Return [x, y] of the center of cell containing provided text 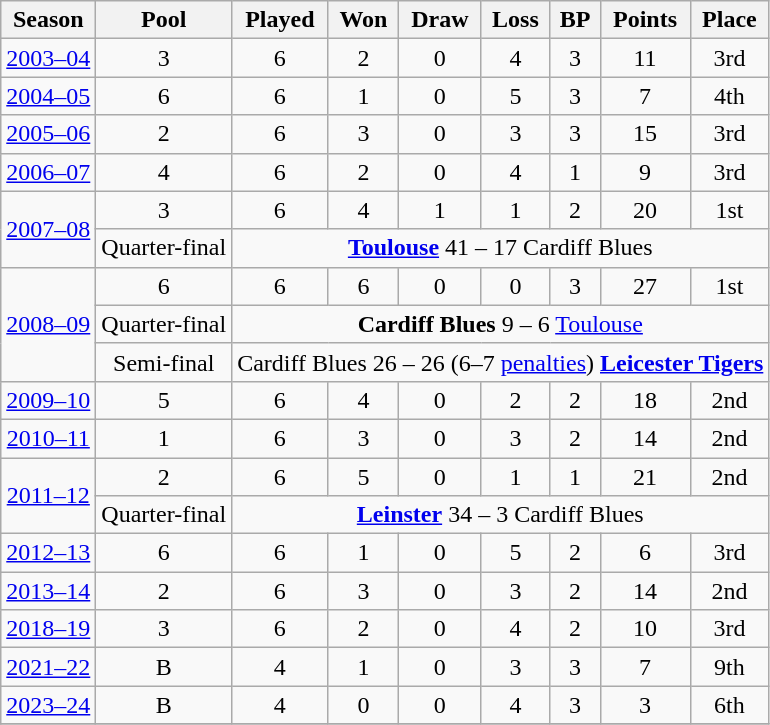
2018–19 [48, 629]
18 [645, 400]
2007–08 [48, 229]
2010–11 [48, 438]
2006–07 [48, 172]
Won [364, 20]
9 [645, 172]
Cardiff Blues 9 – 6 Toulouse [500, 324]
20 [645, 210]
2005–06 [48, 134]
Cardiff Blues 26 – 26 (6–7 penalties) Leicester Tigers [500, 362]
2021–22 [48, 667]
4th [730, 96]
Semi-final [164, 362]
2004–05 [48, 96]
15 [645, 134]
9th [730, 667]
2003–04 [48, 58]
27 [645, 286]
Draw [440, 20]
Loss [516, 20]
6th [730, 705]
BP [575, 20]
Toulouse 41 – 17 Cardiff Blues [500, 248]
Place [730, 20]
21 [645, 477]
Points [645, 20]
2012–13 [48, 553]
2009–10 [48, 400]
2023–24 [48, 705]
Season [48, 20]
11 [645, 58]
Played [280, 20]
Leinster 34 – 3 Cardiff Blues [500, 515]
2011–12 [48, 496]
Pool [164, 20]
10 [645, 629]
2008–09 [48, 324]
2013–14 [48, 591]
